Output the (x, y) coordinate of the center of the cell containing the given text.  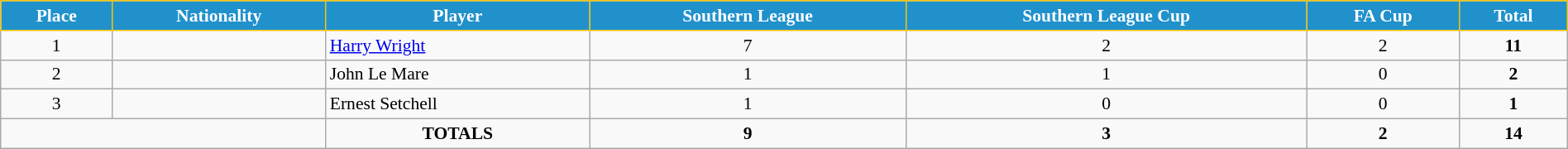
FA Cup (1383, 16)
John Le Mare (458, 74)
Player (458, 16)
7 (748, 46)
Total (1513, 16)
Nationality (219, 16)
Southern League Cup (1107, 16)
Ernest Setchell (458, 104)
11 (1513, 46)
9 (748, 134)
Place (56, 16)
TOTALS (458, 134)
Harry Wright (458, 46)
Southern League (748, 16)
14 (1513, 134)
